Locate the cell with the specified text and output its [x, y] center coordinate. 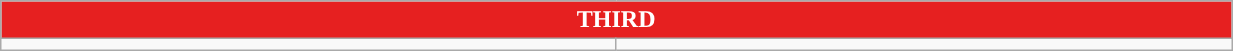
THIRD [616, 20]
